Output the [x, y] coordinate of the center of the cell containing the given text.  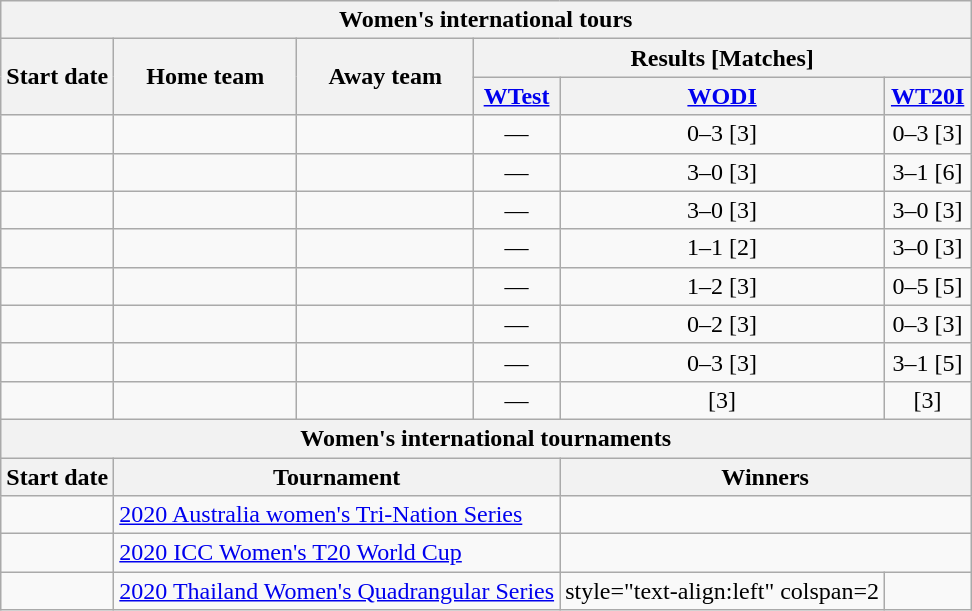
WODI [722, 96]
Home team [206, 77]
Winners [766, 477]
1–1 [2] [722, 248]
Women's international tournaments [486, 438]
Women's international tours [486, 20]
3–1 [6] [928, 172]
WTest [517, 96]
Away team [386, 77]
Tournament [337, 477]
3–1 [5] [928, 362]
1–2 [3] [722, 286]
0–2 [3] [722, 324]
0–5 [5] [928, 286]
WT20I [928, 96]
2020 ICC Women's T20 World Cup [337, 553]
style="text-align:left" colspan=2 [722, 591]
2020 Thailand Women's Quadrangular Series [337, 591]
2020 Australia women's Tri-Nation Series [337, 515]
Results [Matches] [722, 58]
